Pinpoint the cell where the given text exists, returning its (X, Y) midpoint coordinate. 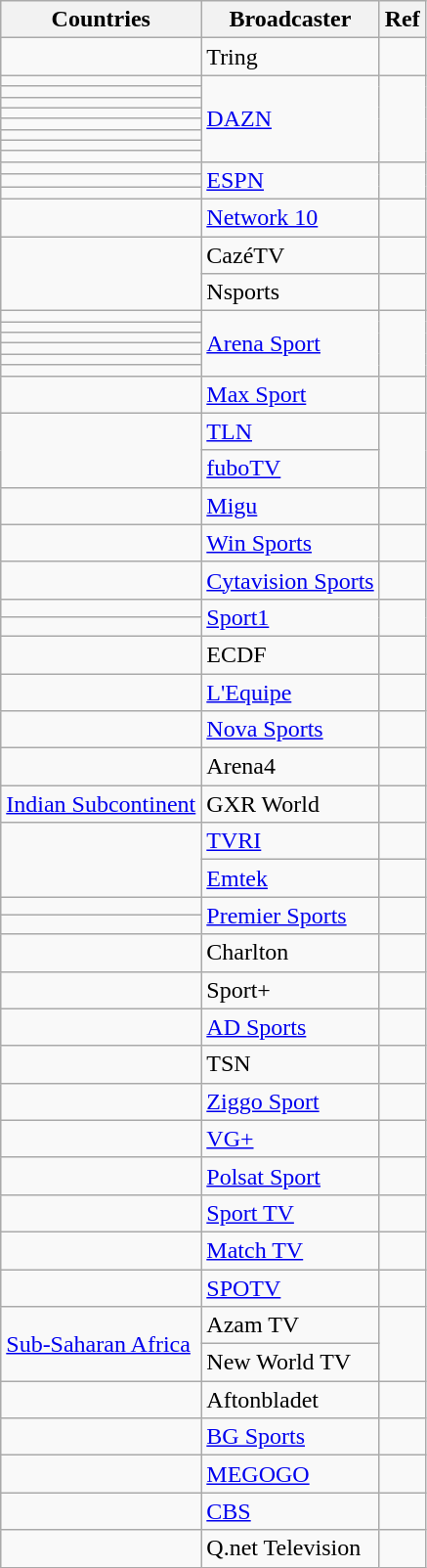
ECDF (290, 654)
fuboTV (290, 469)
Sport1 (290, 617)
VG+ (290, 1139)
Charlton (290, 953)
Indian Subcontinent (102, 804)
Tring (290, 57)
BG Sports (290, 1437)
Cytavision Sports (290, 580)
AD Sports (290, 1027)
Aftonbladet (290, 1400)
New World TV (290, 1363)
Nova Sports (290, 730)
Sport+ (290, 990)
TSN (290, 1064)
CBS (290, 1511)
Migu (290, 506)
Q.net Television (290, 1548)
Sport TV (290, 1213)
Network 10 (290, 217)
Win Sports (290, 543)
MEGOGO (290, 1474)
SPOTV (290, 1288)
Polsat Sport (290, 1176)
L'Equipe (290, 692)
GXR World (290, 804)
DAZN (290, 118)
Ziggo Sport (290, 1101)
Ref (403, 20)
Azam TV (290, 1325)
TVRI (290, 841)
Arena4 (290, 767)
Sub-Saharan Africa (102, 1344)
Nsports (290, 292)
ESPN (290, 180)
Countries (102, 20)
Max Sport (290, 394)
TLN (290, 431)
Match TV (290, 1250)
Broadcaster (290, 20)
Premier Sports (290, 916)
Emtek (290, 878)
CazéTV (290, 255)
Arena Sport (290, 343)
